Search for the cell housing the specified text and yield its (X, Y) center coordinate. 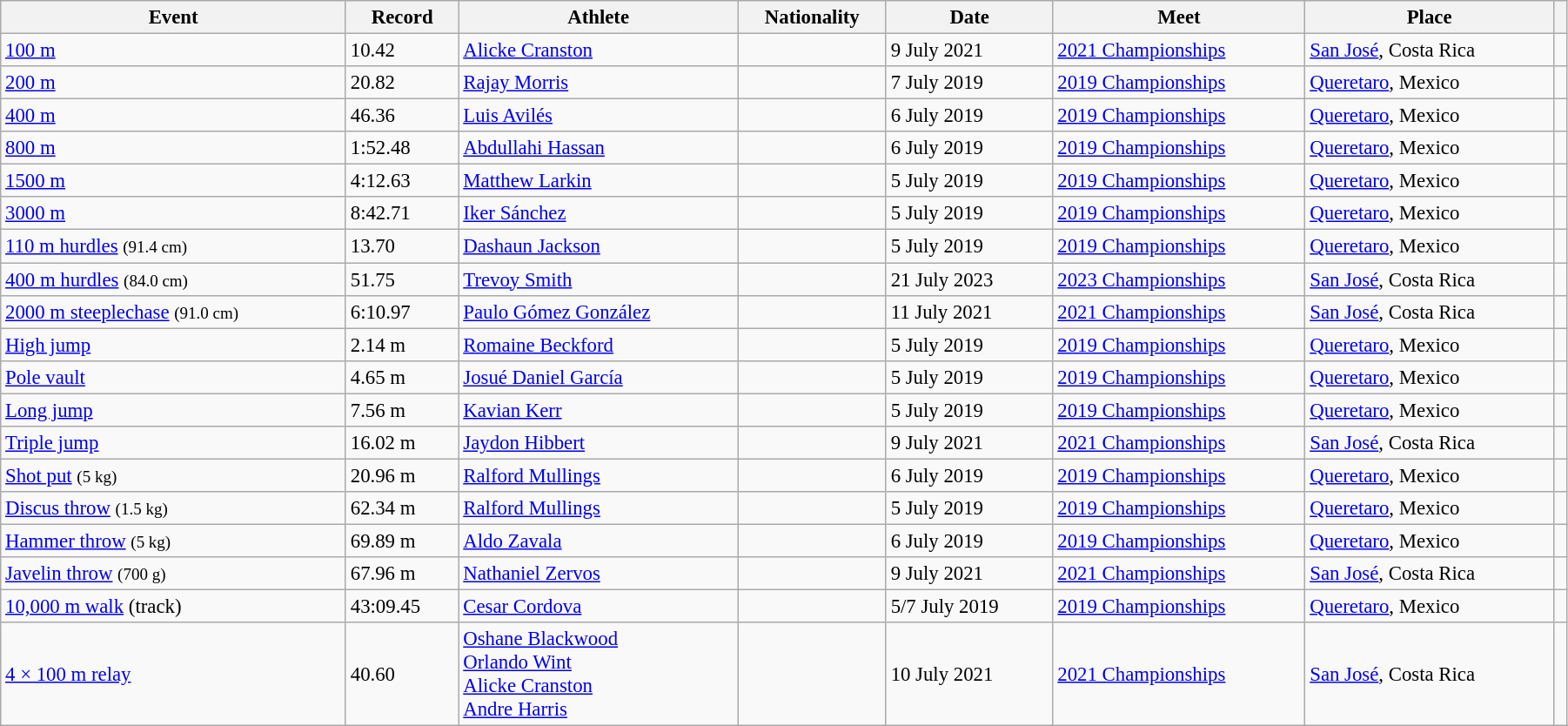
43:09.45 (402, 607)
Hammer throw (5 kg) (174, 541)
40.60 (402, 674)
4:12.63 (402, 181)
5/7 July 2019 (969, 607)
10 July 2021 (969, 674)
Paulo Gómez González (599, 312)
6:10.97 (402, 312)
Athlete (599, 17)
Long jump (174, 410)
67.96 m (402, 574)
3000 m (174, 213)
Dashaun Jackson (599, 246)
Romaine Beckford (599, 345)
Nathaniel Zervos (599, 574)
16.02 m (402, 443)
Javelin throw (700 g) (174, 574)
2.14 m (402, 345)
46.36 (402, 116)
10.42 (402, 50)
Place (1429, 17)
Shot put (5 kg) (174, 475)
Jaydon Hibbert (599, 443)
Iker Sánchez (599, 213)
Meet (1179, 17)
Triple jump (174, 443)
400 m hurdles (84.0 cm) (174, 279)
400 m (174, 116)
1:52.48 (402, 148)
4 × 100 m relay (174, 674)
20.96 m (402, 475)
Record (402, 17)
2023 Championships (1179, 279)
100 m (174, 50)
Nationality (812, 17)
Cesar Cordova (599, 607)
21 July 2023 (969, 279)
1500 m (174, 181)
Date (969, 17)
10,000 m walk (track) (174, 607)
800 m (174, 148)
7 July 2019 (969, 83)
Abdullahi Hassan (599, 148)
Event (174, 17)
Trevoy Smith (599, 279)
Kavian Kerr (599, 410)
110 m hurdles (91.4 cm) (174, 246)
Pole vault (174, 377)
51.75 (402, 279)
2000 m steeplechase (91.0 cm) (174, 312)
Matthew Larkin (599, 181)
Luis Avilés (599, 116)
8:42.71 (402, 213)
200 m (174, 83)
4.65 m (402, 377)
High jump (174, 345)
62.34 m (402, 508)
20.82 (402, 83)
Josué Daniel García (599, 377)
13.70 (402, 246)
11 July 2021 (969, 312)
7.56 m (402, 410)
Aldo Zavala (599, 541)
Rajay Morris (599, 83)
69.89 m (402, 541)
Discus throw (1.5 kg) (174, 508)
Oshane BlackwoodOrlando WintAlicke CranstonAndre Harris (599, 674)
Alicke Cranston (599, 50)
